Output the (x, y) coordinate of the center of the cell containing the given text.  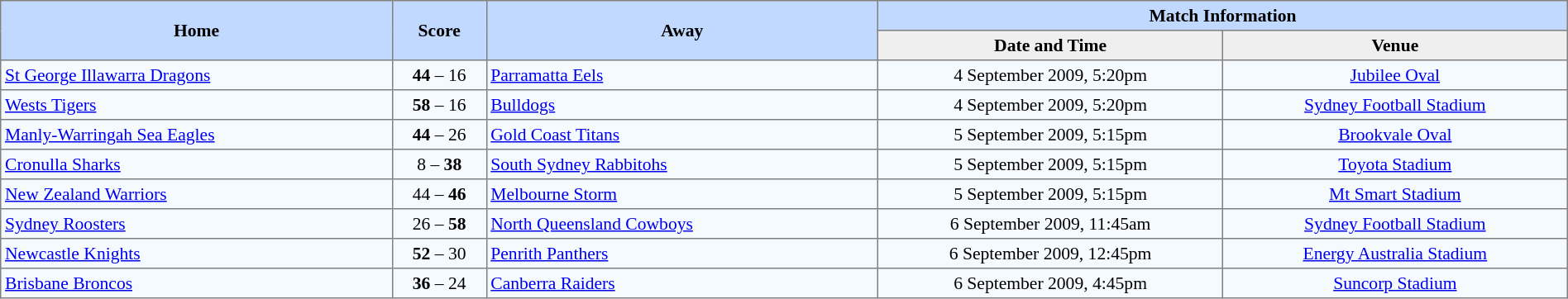
Mt Smart Stadium (1394, 194)
Toyota Stadium (1394, 164)
Match Information (1223, 16)
Gold Coast Titans (682, 135)
Energy Australia Stadium (1394, 254)
Jubilee Oval (1394, 75)
Melbourne Storm (682, 194)
St George Illawarra Dragons (197, 75)
26 – 58 (439, 224)
58 – 16 (439, 105)
Brisbane Broncos (197, 283)
North Queensland Cowboys (682, 224)
Sydney Roosters (197, 224)
Home (197, 31)
New Zealand Warriors (197, 194)
Bulldogs (682, 105)
Parramatta Eels (682, 75)
Date and Time (1050, 45)
6 September 2009, 12:45pm (1050, 254)
44 – 16 (439, 75)
Manly-Warringah Sea Eagles (197, 135)
44 – 46 (439, 194)
Penrith Panthers (682, 254)
Venue (1394, 45)
Newcastle Knights (197, 254)
6 September 2009, 4:45pm (1050, 283)
Brookvale Oval (1394, 135)
Cronulla Sharks (197, 164)
Wests Tigers (197, 105)
Suncorp Stadium (1394, 283)
52 – 30 (439, 254)
6 September 2009, 11:45am (1050, 224)
Canberra Raiders (682, 283)
South Sydney Rabbitohs (682, 164)
44 – 26 (439, 135)
Score (439, 31)
Away (682, 31)
36 – 24 (439, 283)
8 – 38 (439, 164)
